Capture the cell that displays the provided text and extract its [X, Y] central coordinate. 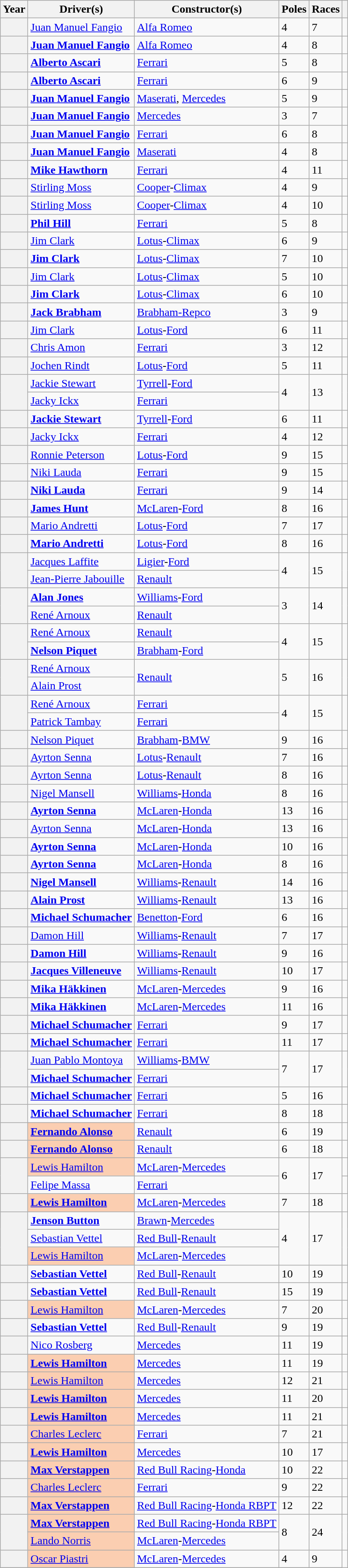
24 [326, 1532]
Mike Hawthorn [81, 169]
Felipe Massa [81, 1185]
Jack Brabham [81, 312]
Benetton-Ford [207, 918]
Ligier-Ford [207, 562]
Nico Rosberg [81, 1345]
Lando Norris [81, 1541]
Poles [294, 9]
Ronnie Peterson [81, 454]
Constructor(s) [207, 9]
Chris Amon [81, 348]
Brawn-Mercedes [207, 1220]
Williams-Honda [207, 793]
Oscar Piastri [81, 1559]
Maserati [207, 152]
Races [326, 9]
Year [14, 9]
Williams-BMW [207, 1060]
Jean-Pierre Jabouille [81, 579]
Brabham-BMW [207, 739]
Patrick Tambay [81, 722]
Alan Jones [81, 597]
James Hunt [81, 508]
Phil Hill [81, 223]
McLaren-Ford [207, 508]
Jenson Button [81, 1220]
Red Bull Racing-Honda [207, 1470]
Brabham-Ford [207, 650]
Jacques Villeneuve [81, 971]
Jacques Laffite [81, 562]
Williams-Ford [207, 597]
Juan Pablo Montoya [81, 1060]
Maserati, Mercedes [207, 98]
Jochen Rindt [81, 365]
Brabham-Repco [207, 312]
Driver(s) [81, 9]
